Scan for the cell matching the given text and deliver its (X, Y) coordinate at center. 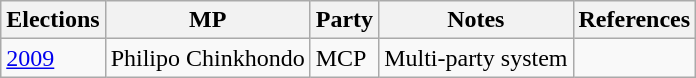
Notes (476, 20)
Multi-party system (476, 58)
References (634, 20)
Elections (53, 20)
MCP (344, 58)
Philipo Chinkhondo (208, 58)
2009 (53, 58)
MP (208, 20)
Party (344, 20)
